Output the [X, Y] coordinate of the center of the cell containing the given text.  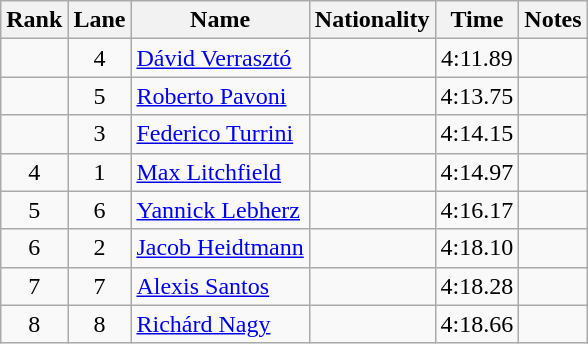
3 [100, 134]
4:11.89 [477, 58]
Rank [34, 20]
Time [477, 20]
4:18.28 [477, 286]
4:14.15 [477, 134]
Max Litchfield [220, 172]
Yannick Lebherz [220, 210]
Lane [100, 20]
4:16.17 [477, 210]
Jacob Heidtmann [220, 248]
Richárd Nagy [220, 324]
Roberto Pavoni [220, 96]
Alexis Santos [220, 286]
4:18.10 [477, 248]
2 [100, 248]
1 [100, 172]
Name [220, 20]
Notes [553, 20]
Nationality [372, 20]
4:18.66 [477, 324]
4:13.75 [477, 96]
Dávid Verrasztó [220, 58]
Federico Turrini [220, 134]
4:14.97 [477, 172]
